For the text-containing cell, return its midpoint in [X, Y] coordinate format. 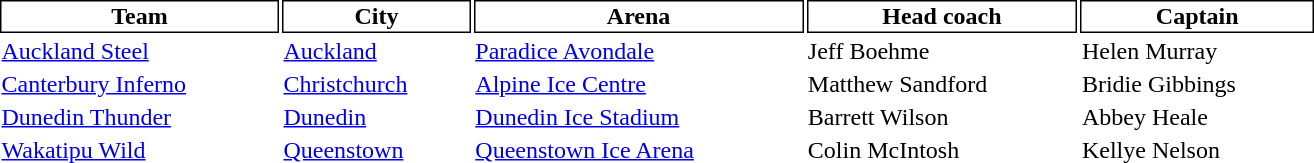
Team [140, 16]
Abbey Heale [1197, 117]
Dunedin Thunder [140, 117]
Canterbury Inferno [140, 84]
Head coach [942, 16]
Barrett Wilson [942, 117]
Auckland Steel [140, 51]
Dunedin Ice Stadium [639, 117]
Helen Murray [1197, 51]
Auckland [376, 51]
Christchurch [376, 84]
Matthew Sandford [942, 84]
Jeff Boehme [942, 51]
Arena [639, 16]
Bridie Gibbings [1197, 84]
City [376, 16]
Captain [1197, 16]
Paradice Avondale [639, 51]
Dunedin [376, 117]
Alpine Ice Centre [639, 84]
